Find where the given text appears and provide that cell's center as (x, y) coordinate. 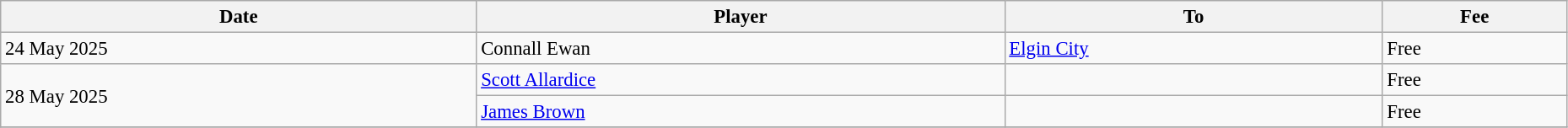
24 May 2025 (239, 49)
Elgin City (1194, 49)
Connall Ewan (741, 49)
28 May 2025 (239, 96)
Scott Allardice (741, 80)
Player (741, 17)
To (1194, 17)
Fee (1474, 17)
James Brown (741, 112)
Date (239, 17)
